Determine the (x, y) coordinate at the center of the cell enclosing the given text.  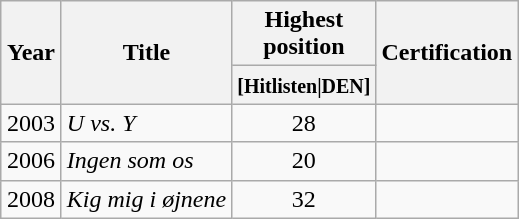
Kig mig i øjnene (146, 199)
28 (304, 123)
20 (304, 161)
Highest position (304, 34)
Title (146, 52)
32 (304, 199)
2006 (32, 161)
U vs. Y (146, 123)
[Hitlisten|DEN] (304, 85)
2003 (32, 123)
Ingen som os (146, 161)
Certification (447, 52)
Year (32, 52)
2008 (32, 199)
